Pinpoint the cell where the given text exists, returning its [X, Y] midpoint coordinate. 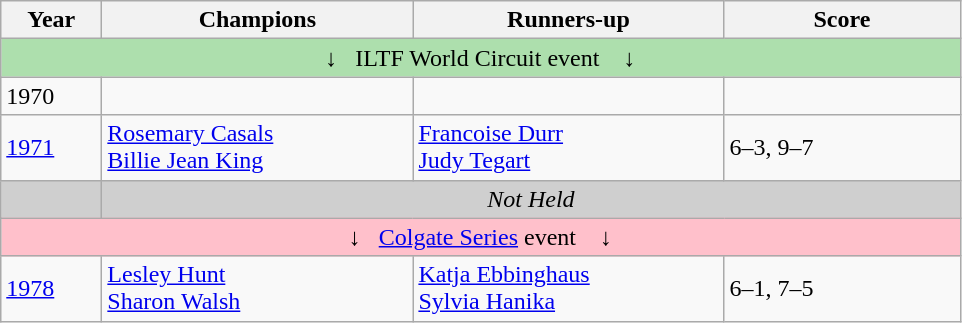
Runners-up [568, 20]
Rosemary Casals Billie Jean King [258, 148]
↓ Colgate Series event ↓ [480, 237]
1971 [52, 148]
Francoise Durr Judy Tegart [568, 148]
↓ ILTF World Circuit event ↓ [480, 58]
Not Held [531, 199]
Lesley Hunt Sharon Walsh [258, 288]
Champions [258, 20]
Score [842, 20]
1978 [52, 288]
1970 [52, 96]
Year [52, 20]
6–1, 7–5 [842, 288]
6–3, 9–7 [842, 148]
Katja Ebbinghaus Sylvia Hanika [568, 288]
